Search for the cell housing the specified text and yield its [X, Y] center coordinate. 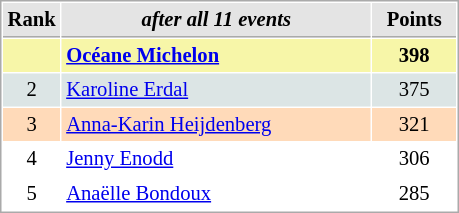
Points [414, 20]
Océane Michelon [216, 56]
Karoline Erdal [216, 90]
Anaëlle Bondoux [216, 194]
285 [414, 194]
4 [32, 158]
after all 11 events [216, 20]
398 [414, 56]
3 [32, 124]
321 [414, 124]
2 [32, 90]
Jenny Enodd [216, 158]
375 [414, 90]
306 [414, 158]
Anna-Karin Heijdenberg [216, 124]
Rank [32, 20]
5 [32, 194]
